Output the (x, y) coordinate of the center of the cell containing the given text.  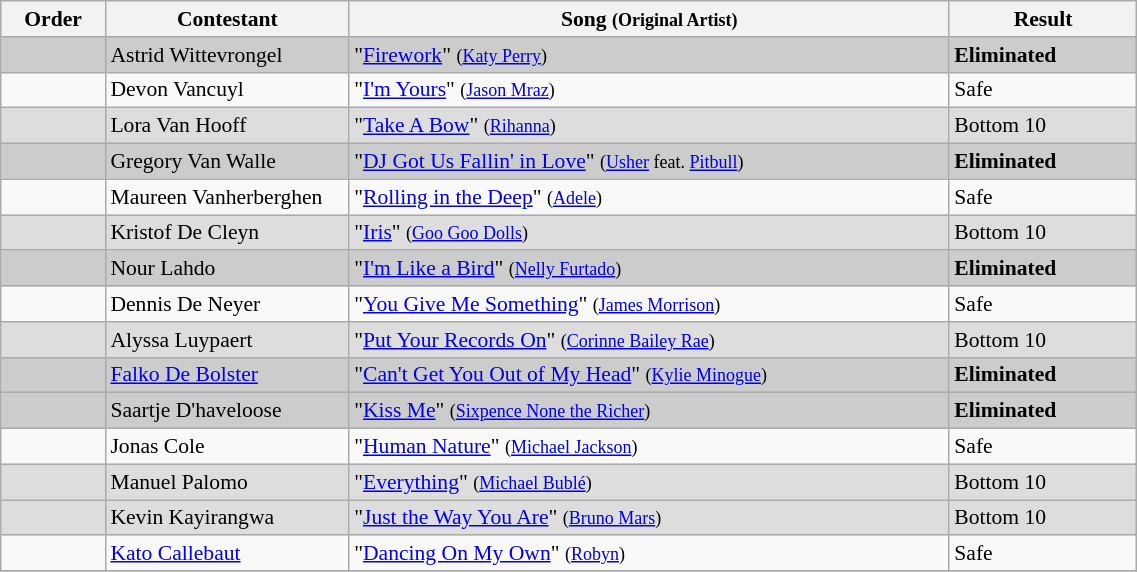
"Can't Get You Out of My Head" (Kylie Minogue) (649, 375)
Dennis De Neyer (227, 304)
Devon Vancuyl (227, 90)
Nour Lahdo (227, 269)
Jonas Cole (227, 447)
"You Give Me Something" (James Morrison) (649, 304)
"Human Nature" (Michael Jackson) (649, 447)
"Rolling in the Deep" (Adele) (649, 197)
Lora Van Hooff (227, 126)
Falko De Bolster (227, 375)
"Firework" (Katy Perry) (649, 55)
Maureen Vanherberghen (227, 197)
Saartje D'haveloose (227, 411)
"Put Your Records On" (Corinne Bailey Rae) (649, 340)
"Iris" (Goo Goo Dolls) (649, 233)
Order (54, 19)
"Everything" (Michael Bublé) (649, 482)
"Just the Way You Are" (Bruno Mars) (649, 518)
"Take A Bow" (Rihanna) (649, 126)
"I'm Yours" (Jason Mraz) (649, 90)
"I'm Like a Bird" (Nelly Furtado) (649, 269)
"Kiss Me" (Sixpence None the Richer) (649, 411)
Contestant (227, 19)
"Dancing On My Own" (Robyn) (649, 554)
Song (Original Artist) (649, 19)
Result (1043, 19)
Kato Callebaut (227, 554)
Kevin Kayirangwa (227, 518)
Alyssa Luypaert (227, 340)
Manuel Palomo (227, 482)
Astrid Wittevrongel (227, 55)
Kristof De Cleyn (227, 233)
Gregory Van Walle (227, 162)
"DJ Got Us Fallin' in Love" (Usher feat. Pitbull) (649, 162)
